For the text-containing cell, return its midpoint in [X, Y] coordinate format. 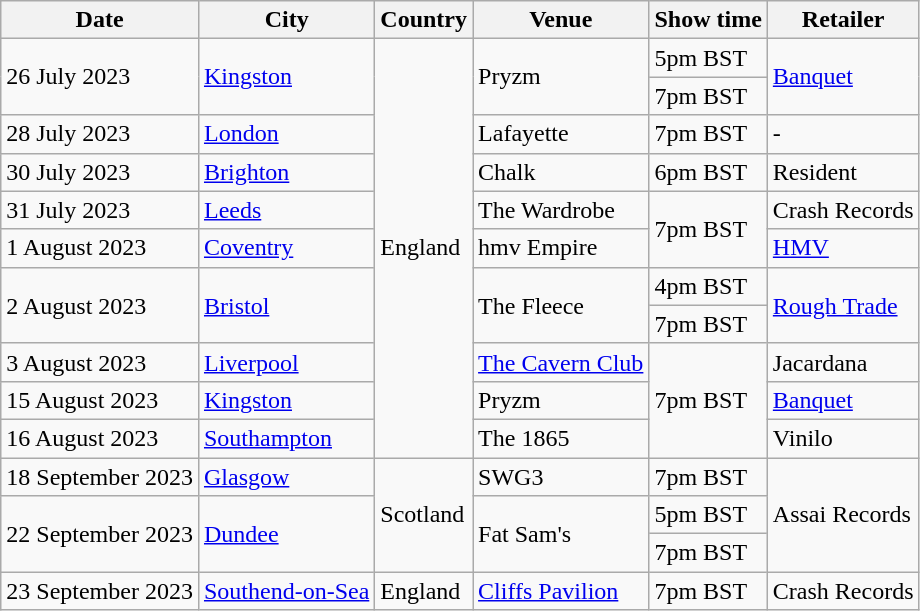
SWG3 [561, 477]
Brighton [286, 172]
Bristol [286, 305]
The 1865 [561, 438]
3 August 2023 [100, 362]
Jacardana [843, 362]
28 July 2023 [100, 134]
HMV [843, 248]
Coventry [286, 248]
30 July 2023 [100, 172]
London [286, 134]
4pm BST [708, 286]
31 July 2023 [100, 210]
Leeds [286, 210]
Retailer [843, 20]
- [843, 134]
23 September 2023 [100, 591]
hmv Empire [561, 248]
15 August 2023 [100, 400]
City [286, 20]
Southend-on-Sea [286, 591]
Scotland [424, 515]
Assai Records [843, 515]
The Wardrobe [561, 210]
18 September 2023 [100, 477]
Rough Trade [843, 305]
Lafayette [561, 134]
Liverpool [286, 362]
2 August 2023 [100, 305]
Dundee [286, 534]
Chalk [561, 172]
26 July 2023 [100, 77]
The Fleece [561, 305]
Cliffs Pavilion [561, 591]
Country [424, 20]
1 August 2023 [100, 248]
22 September 2023 [100, 534]
Glasgow [286, 477]
Southampton [286, 438]
Fat Sam's [561, 534]
6pm BST [708, 172]
Show time [708, 20]
Vinilo [843, 438]
The Cavern Club [561, 362]
16 August 2023 [100, 438]
Resident [843, 172]
Date [100, 20]
Venue [561, 20]
